Return (X, Y) of the center of cell containing provided text 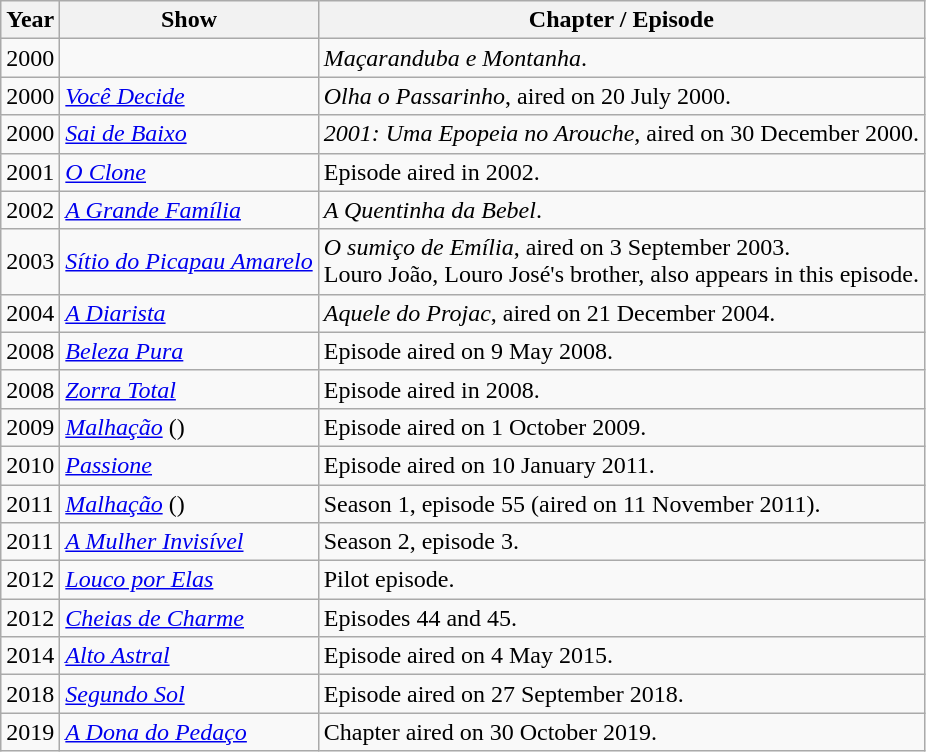
Episode aired on 4 May 2015. (621, 656)
2018 (30, 694)
Episode aired in 2008. (621, 389)
Year (30, 20)
Zorra Total (189, 389)
O Clone (189, 172)
2010 (30, 465)
Chapter aired on 30 October 2019. (621, 732)
Chapter / Episode (621, 20)
Maçaranduba e Montanha. (621, 58)
2014 (30, 656)
2002 (30, 210)
Sai de Baixo (189, 134)
Show (189, 20)
A Diarista (189, 313)
Beleza Pura (189, 351)
A Grande Família (189, 210)
2009 (30, 427)
Sítio do Picapau Amarelo (189, 262)
Episode aired on 27 September 2018. (621, 694)
Segundo Sol (189, 694)
2019 (30, 732)
Episode aired on 9 May 2008. (621, 351)
Louco por Elas (189, 580)
Episode aired in 2002. (621, 172)
Passione (189, 465)
A Mulher Invisível (189, 542)
Aquele do Projac, aired on 21 December 2004. (621, 313)
O sumiço de Emília, aired on 3 September 2003.Louro João, Louro José's brother, also appears in this episode. (621, 262)
2001: Uma Epopeia no Arouche, aired on 30 December 2000. (621, 134)
Season 2, episode 3. (621, 542)
Episode aired on 1 October 2009. (621, 427)
2004 (30, 313)
A Quentinha da Bebel. (621, 210)
Cheias de Charme (189, 618)
Episodes 44 and 45. (621, 618)
2001 (30, 172)
Episode aired on 10 January 2011. (621, 465)
Olha o Passarinho, aired on 20 July 2000. (621, 96)
Pilot episode. (621, 580)
Você Decide (189, 96)
Season 1, episode 55 (aired on 11 November 2011). (621, 503)
A Dona do Pedaço (189, 732)
2003 (30, 262)
Alto Astral (189, 656)
